Return [X, Y] of the center of cell containing provided text 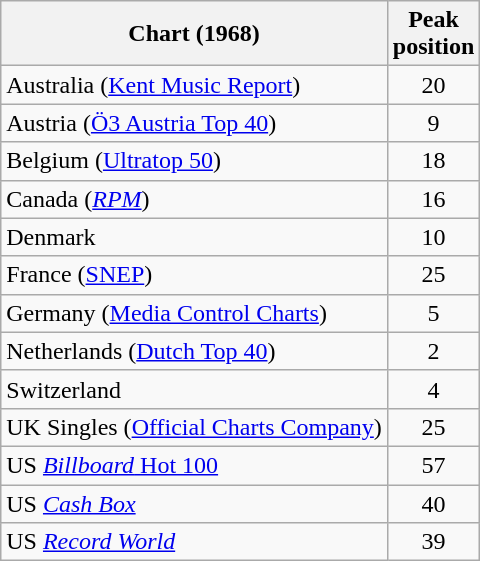
Peakposition [433, 34]
9 [433, 123]
Canada (RPM) [194, 199]
Australia (Kent Music Report) [194, 85]
France (SNEP) [194, 275]
4 [433, 389]
16 [433, 199]
2 [433, 351]
US Billboard Hot 100 [194, 465]
5 [433, 313]
20 [433, 85]
40 [433, 503]
39 [433, 542]
Germany (Media Control Charts) [194, 313]
Belgium (Ultratop 50) [194, 161]
US Record World [194, 542]
Chart (1968) [194, 34]
57 [433, 465]
10 [433, 237]
UK Singles (Official Charts Company) [194, 427]
Switzerland [194, 389]
US Cash Box [194, 503]
Austria (Ö3 Austria Top 40) [194, 123]
Netherlands (Dutch Top 40) [194, 351]
18 [433, 161]
Denmark [194, 237]
